Return the [x, y] coordinate for the center point of the cell that contains the specified text.  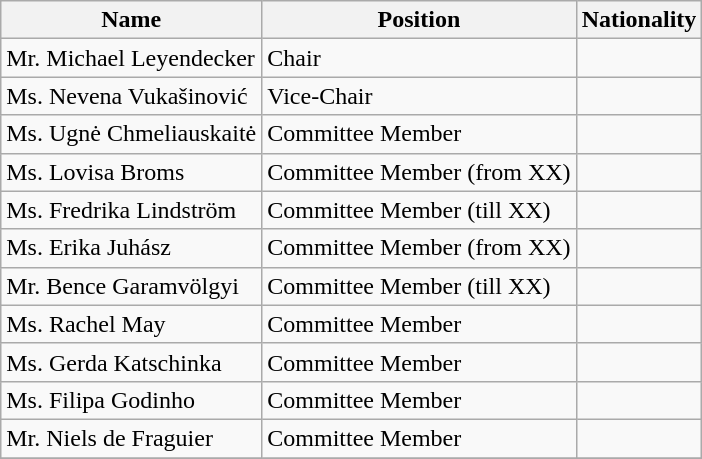
Chair [419, 58]
Vice-Chair [419, 96]
Nationality [639, 20]
Ms. Erika Juhász [132, 248]
Mr. Michael Leyendecker [132, 58]
Ms. Rachel May [132, 324]
Ms. Lovisa Broms [132, 172]
Position [419, 20]
Ms. Nevena Vukašinović [132, 96]
Mr. Niels de Fraguier [132, 438]
Ms. Fredrika Lindström [132, 210]
Name [132, 20]
Ms. Filipa Godinho [132, 400]
Mr. Bence Garamvölgyi [132, 286]
Ms. Ugnė Chmeliauskaitė [132, 134]
Ms. Gerda Katschinka [132, 362]
